Provide the [X, Y] coordinate of the cell's center where the given text is located.  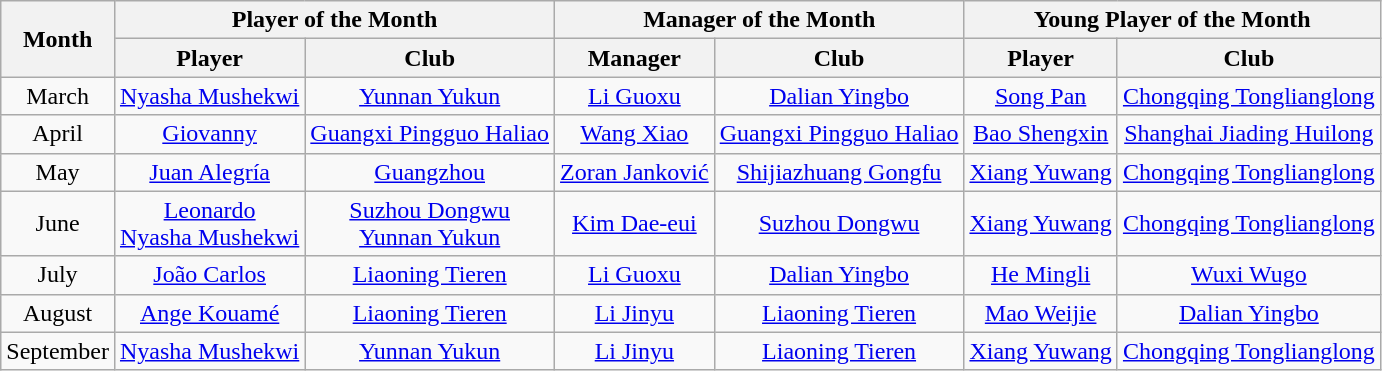
Manager [635, 58]
May [58, 172]
June [58, 224]
August [58, 313]
Mao Weijie [1040, 313]
Juan Alegría [209, 172]
Bao Shengxin [1040, 134]
Player of the Month [334, 20]
September [58, 351]
Suzhou DongwuYunnan Yukun [430, 224]
Song Pan [1040, 96]
He Mingli [1040, 275]
Month [58, 39]
Guangzhou [430, 172]
April [58, 134]
Wuxi Wugo [1248, 275]
Young Player of the Month [1172, 20]
Manager of the Month [760, 20]
Leonardo Nyasha Mushekwi [209, 224]
Shanghai Jiading Huilong [1248, 134]
João Carlos [209, 275]
Suzhou Dongwu [839, 224]
Shijiazhuang Gongfu [839, 172]
July [58, 275]
Ange Kouamé [209, 313]
Kim Dae-eui [635, 224]
Zoran Janković [635, 172]
Giovanny [209, 134]
March [58, 96]
Wang Xiao [635, 134]
